From the cell containing the given text, extract its center point as [x, y] coordinate. 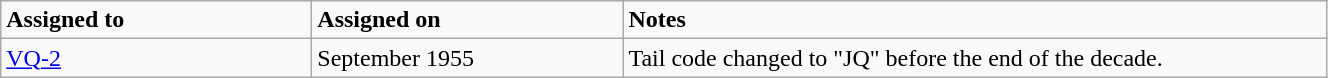
Tail code changed to "JQ" before the end of the decade. [975, 58]
VQ-2 [156, 58]
Assigned on [468, 20]
September 1955 [468, 58]
Assigned to [156, 20]
Notes [975, 20]
